Locate the cell with the specified text and output its (x, y) center coordinate. 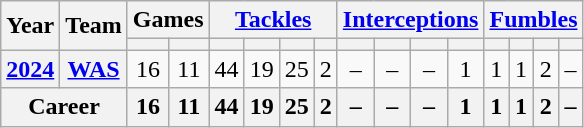
WAS (94, 69)
Year (30, 26)
Interceptions (410, 20)
Career (64, 107)
Tackles (273, 20)
Fumbles (534, 20)
2024 (30, 69)
Team (94, 26)
Games (168, 20)
